Return (X, Y) of the center of cell containing provided text 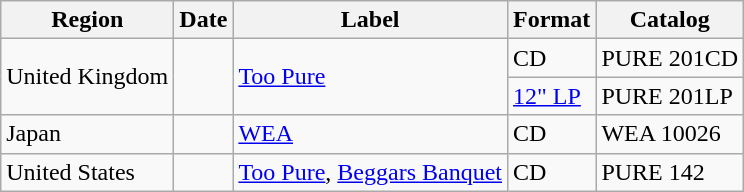
Region (88, 20)
Label (370, 20)
Date (204, 20)
WEA 10026 (670, 134)
PURE 142 (670, 172)
United Kingdom (88, 77)
12" LP (552, 96)
United States (88, 172)
Japan (88, 134)
WEA (370, 134)
PURE 201CD (670, 58)
Too Pure (370, 77)
Too Pure, Beggars Banquet (370, 172)
Format (552, 20)
Catalog (670, 20)
PURE 201LP (670, 96)
